For the text-containing cell, return its midpoint in [X, Y] coordinate format. 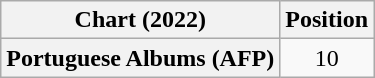
Chart (2022) [140, 20]
Portuguese Albums (AFP) [140, 58]
Position [327, 20]
10 [327, 58]
